Output the (x, y) coordinate of the center of the cell containing the given text.  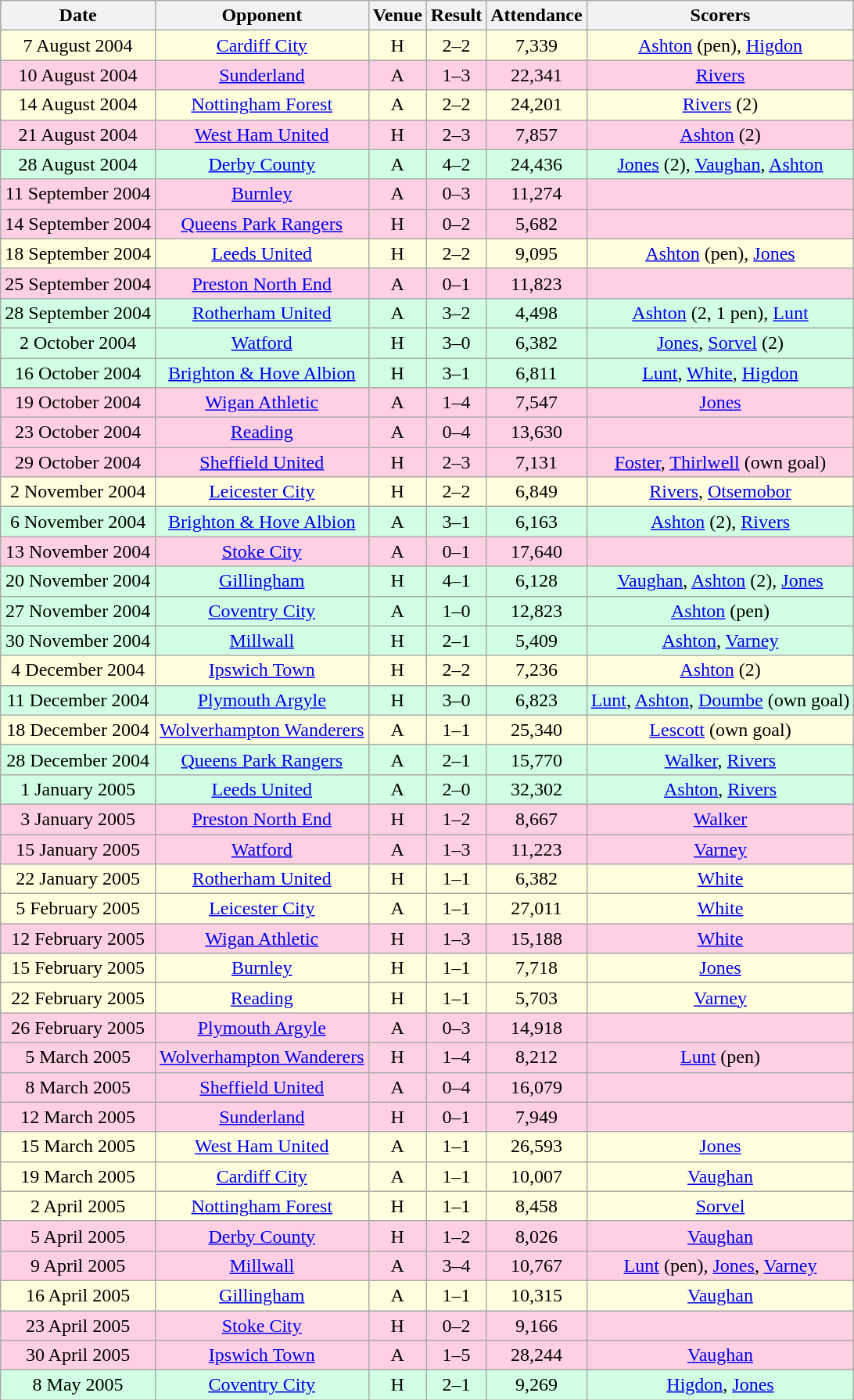
26,593 (536, 1147)
24,201 (536, 105)
5,409 (536, 641)
12,823 (536, 611)
28,244 (536, 1355)
2 October 2004 (78, 343)
2–0 (456, 789)
Lunt, White, Higdon (720, 373)
10 August 2004 (78, 75)
11,823 (536, 283)
28 September 2004 (78, 313)
8,212 (536, 1057)
4–2 (456, 164)
14 August 2004 (78, 105)
Lunt (pen) (720, 1057)
Rivers, Otsemobor (720, 492)
15,770 (536, 759)
29 October 2004 (78, 462)
6,811 (536, 373)
7,131 (536, 462)
7 August 2004 (78, 45)
26 February 2005 (78, 1028)
Foster, Thirlwell (own goal) (720, 462)
Lunt, Ashton, Doumbe (own goal) (720, 700)
3–2 (456, 313)
5 March 2005 (78, 1057)
Jones, Sorvel (2) (720, 343)
9 April 2005 (78, 1265)
9,166 (536, 1326)
8,026 (536, 1236)
11 December 2004 (78, 700)
32,302 (536, 789)
23 October 2004 (78, 433)
Walker, Rivers (720, 759)
Lunt (pen), Jones, Varney (720, 1265)
24,436 (536, 164)
15 March 2005 (78, 1147)
9,095 (536, 253)
2 April 2005 (78, 1206)
22 January 2005 (78, 879)
20 November 2004 (78, 581)
6,163 (536, 522)
23 April 2005 (78, 1326)
7,339 (536, 45)
11,274 (536, 194)
Ashton (pen), Jones (720, 253)
19 March 2005 (78, 1176)
5 April 2005 (78, 1236)
14,918 (536, 1028)
Venue (397, 16)
27,011 (536, 909)
Sorvel (720, 1206)
30 April 2005 (78, 1355)
16,079 (536, 1087)
Ashton (pen), Higdon (720, 45)
18 December 2004 (78, 730)
22 February 2005 (78, 998)
Attendance (536, 16)
5,703 (536, 998)
Vaughan, Ashton (2), Jones (720, 581)
Scorers (720, 16)
13 November 2004 (78, 551)
4–1 (456, 581)
Ashton (pen) (720, 611)
3–4 (456, 1265)
1–0 (456, 611)
16 April 2005 (78, 1295)
25 September 2004 (78, 283)
28 August 2004 (78, 164)
1–5 (456, 1355)
6,823 (536, 700)
9,269 (536, 1385)
15 February 2005 (78, 968)
Date (78, 16)
Jones (2), Vaughan, Ashton (720, 164)
6 November 2004 (78, 522)
6,849 (536, 492)
1 January 2005 (78, 789)
Opponent (261, 16)
Result (456, 16)
2 November 2004 (78, 492)
Ashton (2), Rivers (720, 522)
Ashton, Rivers (720, 789)
15,188 (536, 939)
8 March 2005 (78, 1087)
Rivers (2) (720, 105)
12 March 2005 (78, 1117)
Walker (720, 819)
11 September 2004 (78, 194)
7,857 (536, 135)
10,315 (536, 1295)
Higdon, Jones (720, 1385)
13,630 (536, 433)
7,718 (536, 968)
8,667 (536, 819)
5 February 2005 (78, 909)
5,682 (536, 224)
10,007 (536, 1176)
8,458 (536, 1206)
7,547 (536, 403)
28 December 2004 (78, 759)
19 October 2004 (78, 403)
15 January 2005 (78, 849)
6,128 (536, 581)
25,340 (536, 730)
21 August 2004 (78, 135)
10,767 (536, 1265)
Lescott (own goal) (720, 730)
7,236 (536, 670)
Ashton (2, 1 pen), Lunt (720, 313)
16 October 2004 (78, 373)
Ashton, Varney (720, 641)
4 December 2004 (78, 670)
7,949 (536, 1117)
27 November 2004 (78, 611)
30 November 2004 (78, 641)
4,498 (536, 313)
3 January 2005 (78, 819)
22,341 (536, 75)
18 September 2004 (78, 253)
Rivers (720, 75)
12 February 2005 (78, 939)
17,640 (536, 551)
11,223 (536, 849)
14 September 2004 (78, 224)
8 May 2005 (78, 1385)
